For the text-containing cell, return its midpoint in (X, Y) coordinate format. 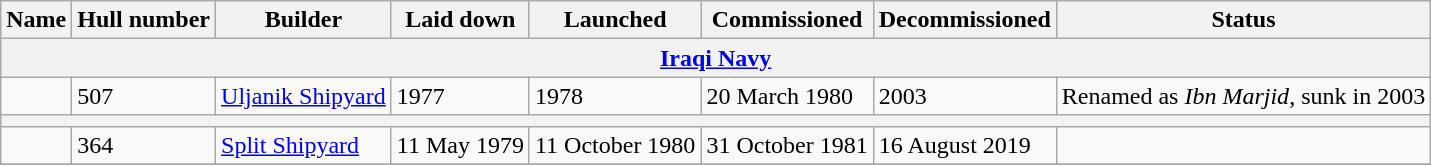
1978 (614, 96)
Laid down (460, 20)
31 October 1981 (787, 145)
507 (144, 96)
Decommissioned (964, 20)
20 March 1980 (787, 96)
2003 (964, 96)
Hull number (144, 20)
11 October 1980 (614, 145)
Uljanik Shipyard (304, 96)
Iraqi Navy (716, 58)
364 (144, 145)
16 August 2019 (964, 145)
Status (1243, 20)
Commissioned (787, 20)
11 May 1979 (460, 145)
Launched (614, 20)
Renamed as Ibn Marjid, sunk in 2003 (1243, 96)
Name (36, 20)
1977 (460, 96)
Split Shipyard (304, 145)
Builder (304, 20)
